Detect which cell encompasses the target text, then output its [x, y] center coordinate. 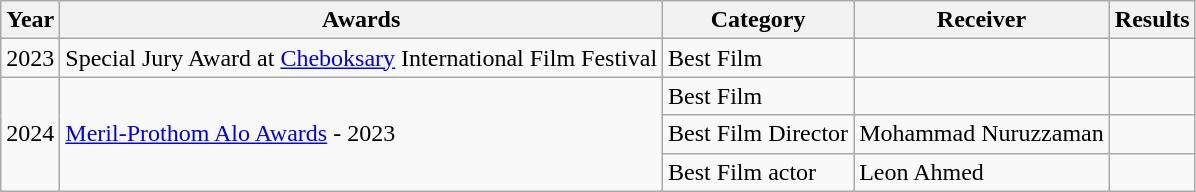
Year [30, 20]
Mohammad Nuruzzaman [982, 134]
Category [758, 20]
Awards [362, 20]
Special Jury Award at Cheboksary International Film Festival [362, 58]
Best Film actor [758, 172]
Meril-Prothom Alo Awards - 2023 [362, 134]
Best Film Director [758, 134]
2023 [30, 58]
Results [1152, 20]
2024 [30, 134]
Receiver [982, 20]
Leon Ahmed [982, 172]
